Search for the cell housing the specified text and yield its (X, Y) center coordinate. 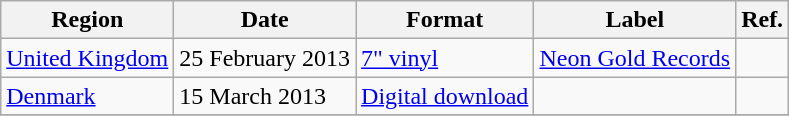
Denmark (88, 96)
7" vinyl (445, 58)
25 February 2013 (265, 58)
Label (635, 20)
Region (88, 20)
Digital download (445, 96)
Neon Gold Records (635, 58)
Format (445, 20)
United Kingdom (88, 58)
Ref. (762, 20)
15 March 2013 (265, 96)
Date (265, 20)
